Return the [x, y] coordinate for the center point of the cell that contains the specified text.  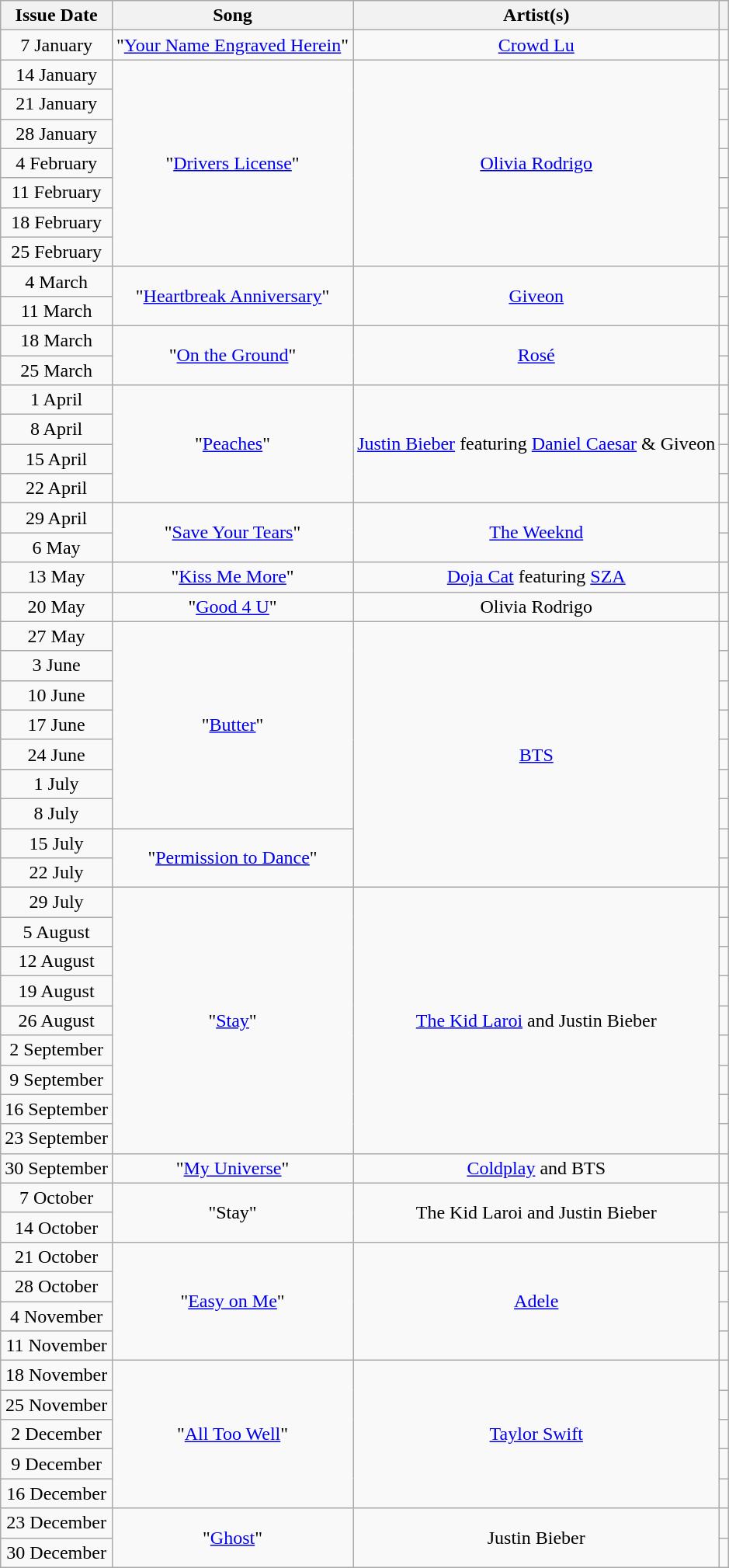
19 August [57, 991]
"My Universe" [232, 1168]
Artist(s) [536, 16]
7 October [57, 1198]
"Permission to Dance" [232, 857]
"On the Ground" [232, 355]
11 November [57, 1346]
Issue Date [57, 16]
"Good 4 U" [232, 607]
28 January [57, 134]
1 April [57, 400]
"Save Your Tears" [232, 533]
14 October [57, 1227]
9 September [57, 1080]
21 October [57, 1257]
13 May [57, 577]
"Heartbreak Anniversary" [232, 296]
Song [232, 16]
16 December [57, 1493]
Coldplay and BTS [536, 1168]
Adele [536, 1301]
2 December [57, 1434]
12 August [57, 961]
Doja Cat featuring SZA [536, 577]
Taylor Swift [536, 1434]
"All Too Well" [232, 1434]
1 July [57, 784]
6 May [57, 548]
15 July [57, 843]
Rosé [536, 355]
"Butter" [232, 725]
25 February [57, 252]
"Peaches" [232, 444]
18 February [57, 222]
23 December [57, 1523]
2 September [57, 1050]
4 February [57, 163]
21 January [57, 104]
8 July [57, 813]
20 May [57, 607]
"Your Name Engraved Herein" [232, 45]
29 July [57, 902]
24 June [57, 754]
"Easy on Me" [232, 1301]
Crowd Lu [536, 45]
4 March [57, 281]
Justin Bieber featuring Daniel Caesar & Giveon [536, 444]
25 March [57, 370]
11 March [57, 311]
18 March [57, 340]
BTS [536, 755]
30 December [57, 1552]
23 September [57, 1139]
The Weeknd [536, 533]
3 June [57, 666]
22 July [57, 873]
5 August [57, 932]
4 November [57, 1316]
11 February [57, 193]
"Drivers License" [232, 163]
29 April [57, 518]
28 October [57, 1286]
25 November [57, 1405]
"Kiss Me More" [232, 577]
15 April [57, 459]
26 August [57, 1020]
Justin Bieber [536, 1538]
10 June [57, 695]
14 January [57, 75]
9 December [57, 1464]
27 May [57, 636]
16 September [57, 1109]
18 November [57, 1375]
8 April [57, 429]
7 January [57, 45]
"Ghost" [232, 1538]
Giveon [536, 296]
22 April [57, 488]
30 September [57, 1168]
17 June [57, 725]
